Scan for the cell matching the given text and deliver its (x, y) coordinate at center. 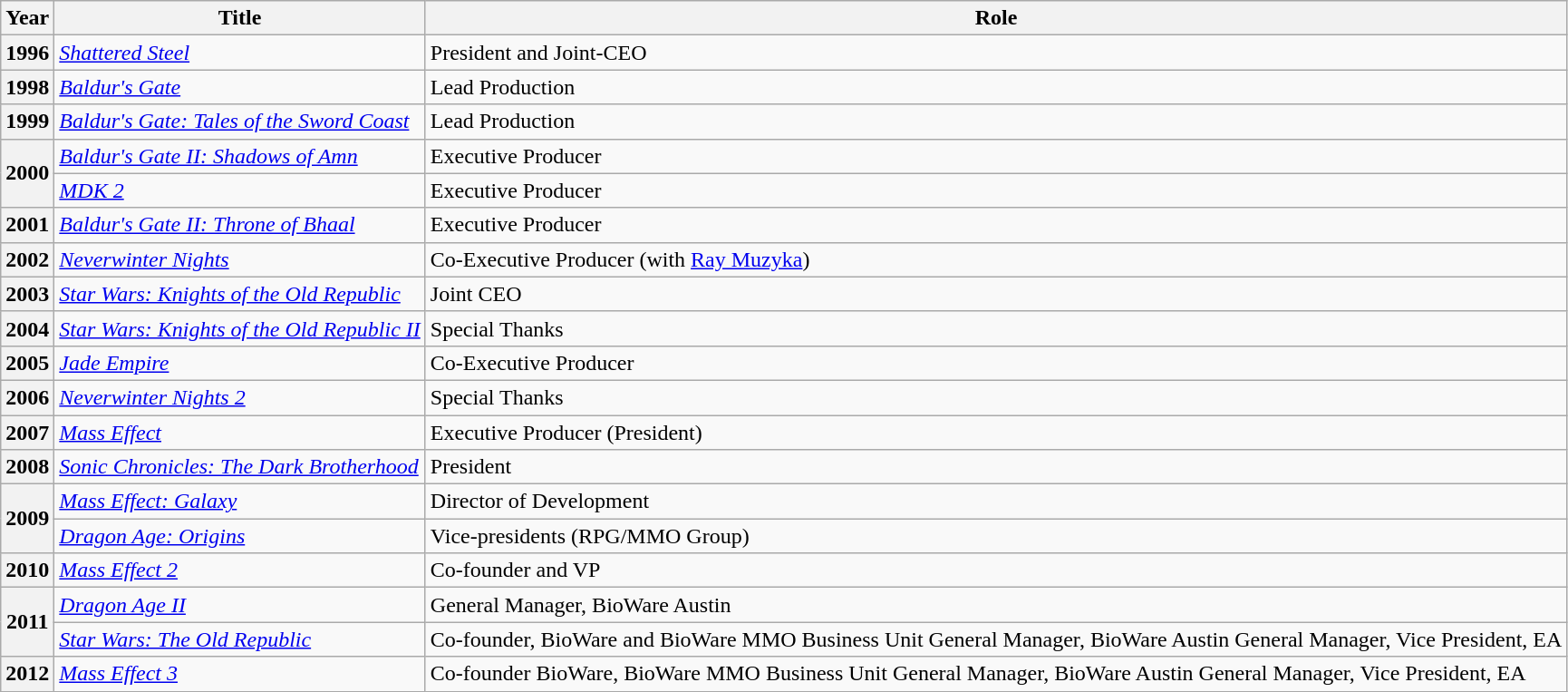
2010 (27, 570)
Neverwinter Nights (240, 259)
2004 (27, 328)
Co-Executive Producer (996, 363)
Co-Executive Producer (with Ray Muzyka) (996, 259)
Mass Effect (240, 433)
Baldur's Gate: Tales of the Sword Coast (240, 122)
President (996, 467)
2009 (27, 519)
Director of Development (996, 502)
Sonic Chronicles: The Dark Brotherhood (240, 467)
MDK 2 (240, 190)
General Manager, BioWare Austin (996, 605)
Mass Effect: Galaxy (240, 502)
President and Joint-CEO (996, 53)
2011 (27, 622)
1998 (27, 87)
Dragon Age: Origins (240, 536)
Star Wars: The Old Republic (240, 639)
Baldur's Gate (240, 87)
1996 (27, 53)
2005 (27, 363)
Neverwinter Nights 2 (240, 397)
Mass Effect 2 (240, 570)
Star Wars: Knights of the Old Republic (240, 294)
Joint CEO (996, 294)
Baldur's Gate II: Throne of Bhaal (240, 225)
Co-founder, BioWare and BioWare MMO Business Unit General Manager, BioWare Austin General Manager, Vice President, EA (996, 639)
Vice-presidents (RPG/MMO Group) (996, 536)
Baldur's Gate II: Shadows of Amn (240, 156)
2006 (27, 397)
2000 (27, 173)
Shattered Steel (240, 53)
Year (27, 18)
Role (996, 18)
Executive Producer (President) (996, 433)
Star Wars: Knights of the Old Republic II (240, 328)
1999 (27, 122)
Mass Effect 3 (240, 674)
2007 (27, 433)
Co-founder and VP (996, 570)
Dragon Age II (240, 605)
2003 (27, 294)
Jade Empire (240, 363)
Title (240, 18)
2001 (27, 225)
2008 (27, 467)
2002 (27, 259)
Co-founder BioWare, BioWare MMO Business Unit General Manager, BioWare Austin General Manager, Vice President, EA (996, 674)
2012 (27, 674)
